For the text-containing cell, return its midpoint in (x, y) coordinate format. 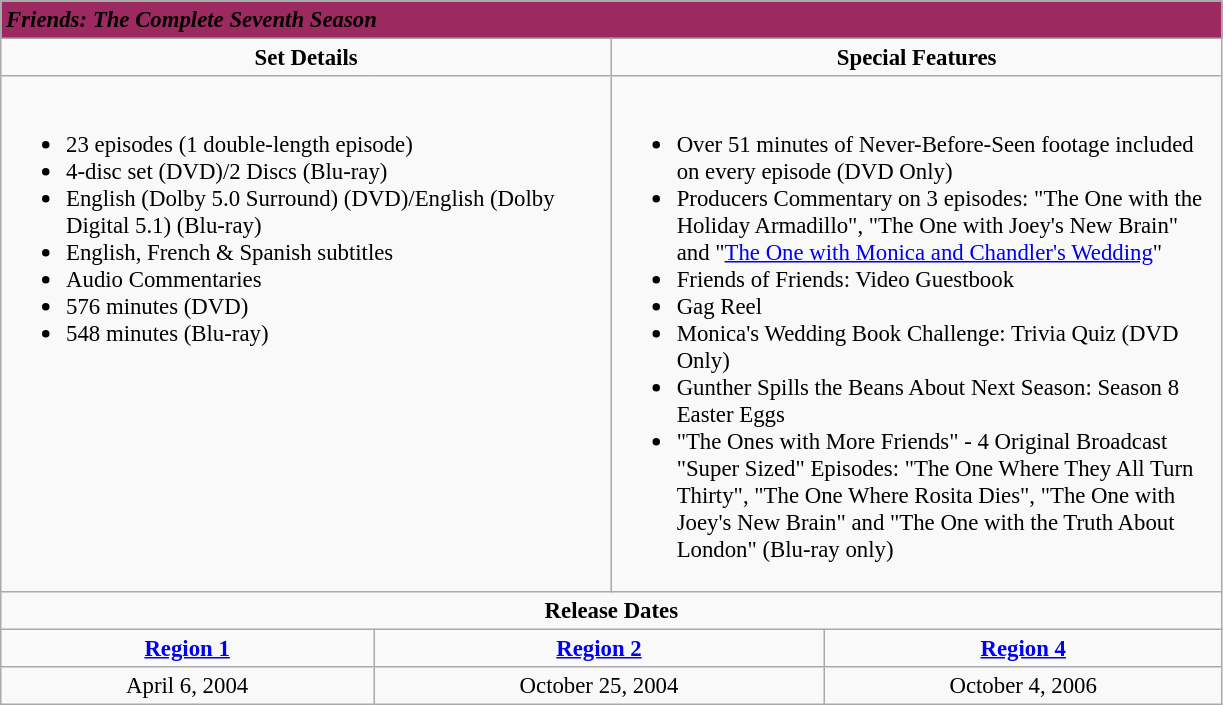
Friends: The Complete Seventh Season (612, 20)
Special Features (916, 58)
Set Details (306, 58)
Region 2 (600, 648)
October 4, 2006 (1022, 685)
October 25, 2004 (600, 685)
Release Dates (612, 610)
Region 1 (188, 648)
April 6, 2004 (188, 685)
Region 4 (1022, 648)
